Return (x, y) of the center of cell containing provided text 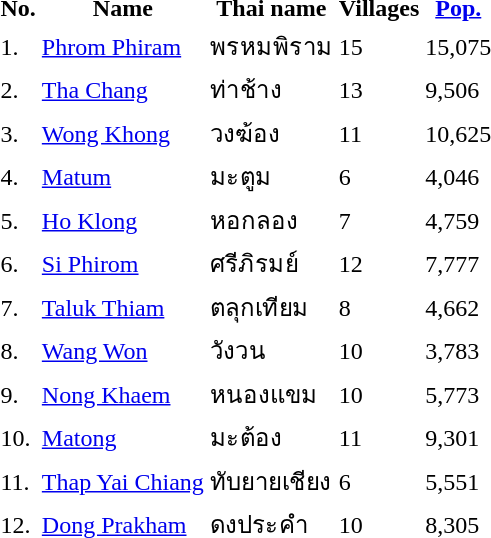
Matum (122, 176)
ทับยายเชียง (271, 481)
8 (378, 307)
วังวน (271, 350)
ตลุกเทียม (271, 307)
ศรีภิรมย์ (271, 264)
หนองแขม (271, 394)
วงฆ้อง (271, 133)
12 (378, 264)
Ho Klong (122, 220)
ท่าช้าง (271, 90)
Wang Won (122, 350)
13 (378, 90)
Tha Chang (122, 90)
มะตูม (271, 176)
Phrom Phiram (122, 46)
Thap Yai Chiang (122, 481)
มะต้อง (271, 438)
Taluk Thiam (122, 307)
Nong Khaem (122, 394)
15 (378, 46)
พรหมพิราม (271, 46)
Matong (122, 438)
7 (378, 220)
Wong Khong (122, 133)
Si Phirom (122, 264)
หอกลอง (271, 220)
